Determine the (X, Y) coordinate at the center of the cell enclosing the given text.  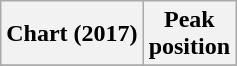
Chart (2017) (72, 34)
Peakposition (189, 34)
